Search for the cell housing the specified text and yield its (x, y) center coordinate. 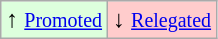
↓ Relegated (162, 20)
↑ Promoted (54, 20)
